From the cell containing the given text, extract its center point as [x, y] coordinate. 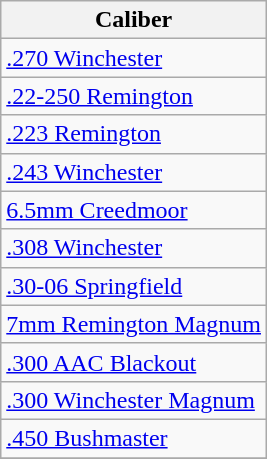
.300 AAC Blackout [134, 362]
.300 Winchester Magnum [134, 400]
Caliber [134, 20]
.270 Winchester [134, 58]
6.5mm Creedmoor [134, 210]
.30-06 Springfield [134, 286]
.223 Remington [134, 134]
.450 Bushmaster [134, 438]
.22-250 Remington [134, 96]
7mm Remington Magnum [134, 324]
.243 Winchester [134, 172]
.308 Winchester [134, 248]
